Capture the cell that displays the provided text and extract its [X, Y] central coordinate. 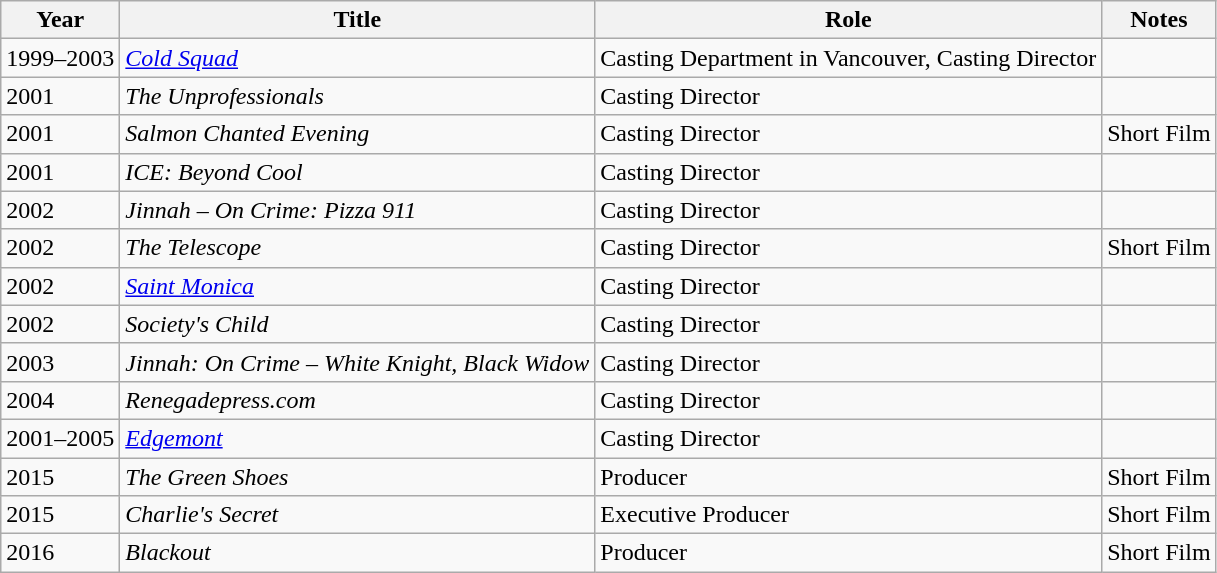
Notes [1159, 20]
Jinnah: On Crime – White Knight, Black Widow [358, 362]
2003 [60, 362]
Year [60, 20]
Title [358, 20]
Charlie's Secret [358, 515]
1999–2003 [60, 58]
The Telescope [358, 248]
Jinnah – On Crime: Pizza 911 [358, 210]
Role [848, 20]
Society's Child [358, 324]
2016 [60, 553]
Cold Squad [358, 58]
ICE: Beyond Cool [358, 172]
Casting Department in Vancouver, Casting Director [848, 58]
2001–2005 [60, 438]
Renegadepress.com [358, 400]
Saint Monica [358, 286]
Executive Producer [848, 515]
The Unprofessionals [358, 96]
Edgemont [358, 438]
Salmon Chanted Evening [358, 134]
2004 [60, 400]
The Green Shoes [358, 477]
Blackout [358, 553]
